Locate the cell with the specified text and output its (x, y) center coordinate. 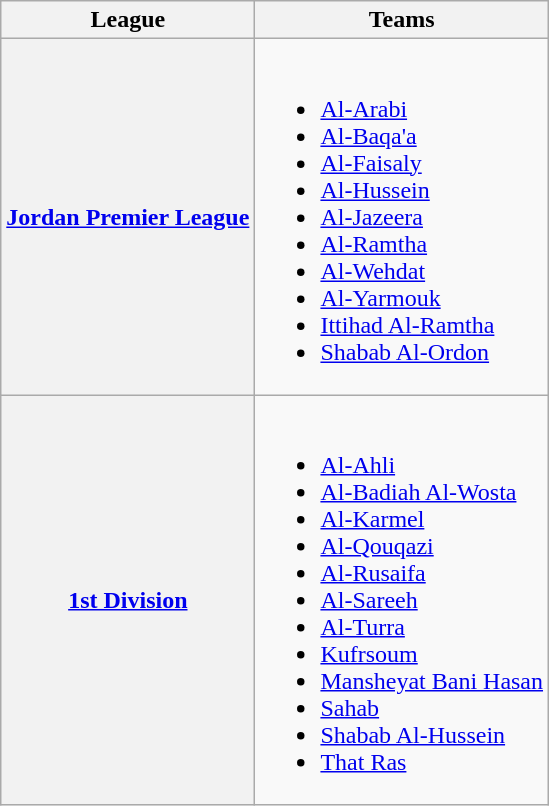
1st Division (128, 600)
Al-AhliAl-Badiah Al-WostaAl-KarmelAl-QouqaziAl-RusaifaAl-SareehAl-TurraKufrsoumMansheyat Bani HasanSahabShabab Al-HusseinThat Ras (402, 600)
League (128, 20)
Al-ArabiAl-Baqa'aAl-FaisalyAl-HusseinAl-JazeeraAl-RamthaAl-WehdatAl-YarmoukIttihad Al-RamthaShabab Al-Ordon (402, 217)
Teams (402, 20)
Jordan Premier League (128, 217)
